For the text-containing cell, return its midpoint in (x, y) coordinate format. 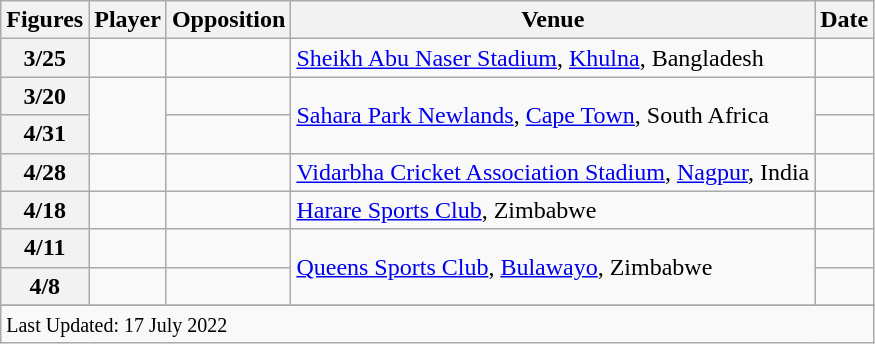
Sheikh Abu Naser Stadium, Khulna, Bangladesh (553, 58)
3/25 (45, 58)
3/20 (45, 96)
Date (844, 20)
4/11 (45, 248)
4/18 (45, 210)
Harare Sports Club, Zimbabwe (553, 210)
4/31 (45, 134)
Figures (45, 20)
Last Updated: 17 July 2022 (438, 324)
Venue (553, 20)
Player (128, 20)
Queens Sports Club, Bulawayo, Zimbabwe (553, 267)
4/8 (45, 286)
Vidarbha Cricket Association Stadium, Nagpur, India (553, 172)
4/28 (45, 172)
Sahara Park Newlands, Cape Town, South Africa (553, 115)
Opposition (228, 20)
